Extract the [x, y] coordinate from the center of the cell holding the provided text.  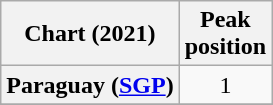
1 [225, 85]
Chart (2021) [90, 34]
Paraguay (SGP) [90, 85]
Peakposition [225, 34]
